For the text-containing cell, return its midpoint in (x, y) coordinate format. 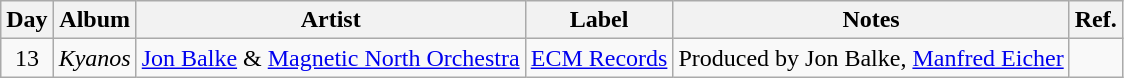
Ref. (1096, 20)
13 (27, 58)
Jon Balke & Magnetic North Orchestra (330, 58)
Produced by Jon Balke, Manfred Eicher (871, 58)
Album (94, 20)
ECM Records (599, 58)
Notes (871, 20)
Artist (330, 20)
Day (27, 20)
Label (599, 20)
Kyanos (94, 58)
